Return the [x, y] coordinate for the center point of the cell that contains the specified text.  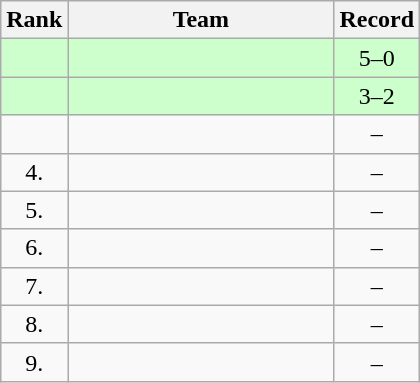
9. [34, 362]
Team [201, 20]
5–0 [377, 58]
Rank [34, 20]
4. [34, 172]
8. [34, 324]
6. [34, 248]
Record [377, 20]
5. [34, 210]
3–2 [377, 96]
7. [34, 286]
